Extract the (x, y) coordinate from the center of the cell holding the provided text.  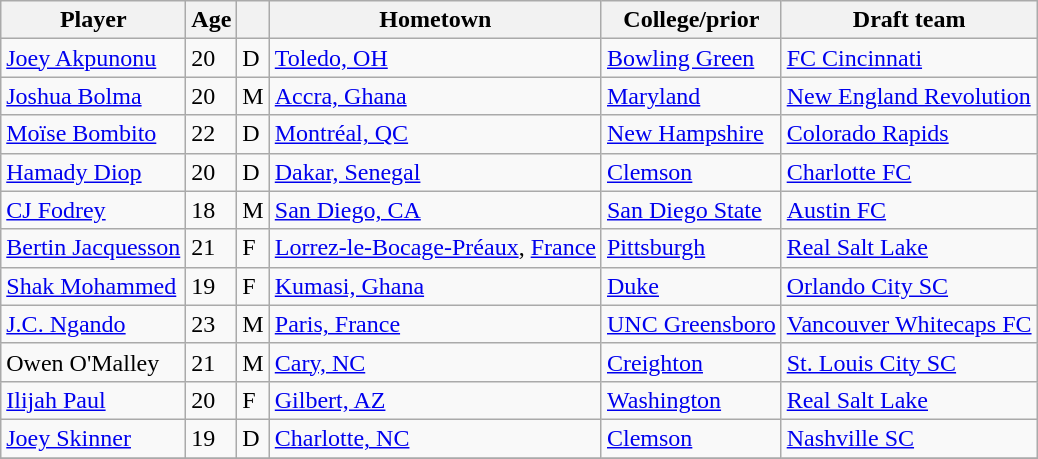
Paris, France (435, 324)
Dakar, Senegal (435, 172)
San Diego, CA (435, 210)
Kumasi, Ghana (435, 286)
Moïse Bombito (94, 134)
Owen O'Malley (94, 362)
Charlotte, NC (435, 438)
Creighton (691, 362)
Accra, Ghana (435, 96)
FC Cincinnati (909, 58)
Montréal, QC (435, 134)
Age (212, 20)
22 (212, 134)
Colorado Rapids (909, 134)
Joey Skinner (94, 438)
St. Louis City SC (909, 362)
Lorrez-le-Bocage-Préaux, France (435, 248)
Maryland (691, 96)
Vancouver Whitecaps FC (909, 324)
23 (212, 324)
Joshua Bolma (94, 96)
Pittsburgh (691, 248)
CJ Fodrey (94, 210)
Draft team (909, 20)
Ilijah Paul (94, 400)
Player (94, 20)
Nashville SC (909, 438)
Bowling Green (691, 58)
Joey Akpunonu (94, 58)
Duke (691, 286)
Cary, NC (435, 362)
New Hampshire (691, 134)
Orlando City SC (909, 286)
Hamady Diop (94, 172)
Gilbert, AZ (435, 400)
Charlotte FC (909, 172)
Toledo, OH (435, 58)
College/prior (691, 20)
Washington (691, 400)
Bertin Jacquesson (94, 248)
Austin FC (909, 210)
UNC Greensboro (691, 324)
Hometown (435, 20)
18 (212, 210)
J.C. Ngando (94, 324)
New England Revolution (909, 96)
Shak Mohammed (94, 286)
San Diego State (691, 210)
